Pinpoint the cell where the given text exists, returning its [X, Y] midpoint coordinate. 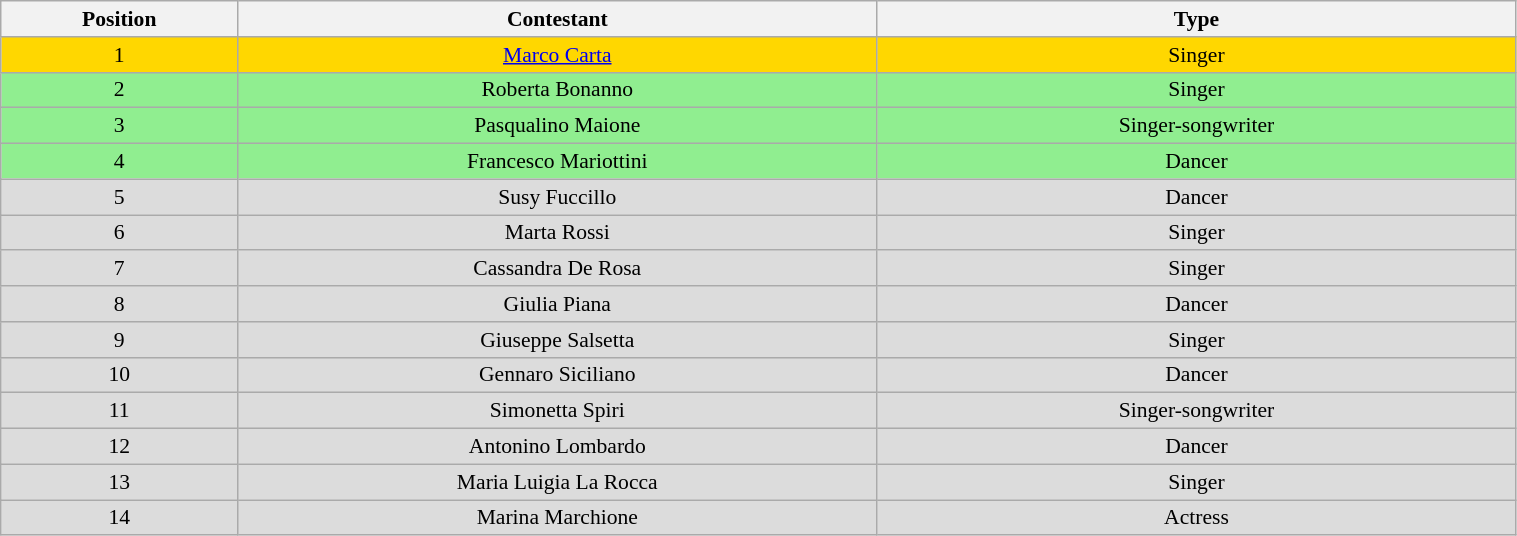
Type [1196, 19]
Cassandra De Rosa [558, 269]
Antonino Lombardo [558, 447]
Simonetta Spiri [558, 411]
1 [120, 55]
Actress [1196, 518]
14 [120, 518]
Giulia Piana [558, 304]
12 [120, 447]
5 [120, 197]
Marco Carta [558, 55]
7 [120, 269]
Contestant [558, 19]
8 [120, 304]
11 [120, 411]
9 [120, 340]
10 [120, 375]
Marta Rossi [558, 233]
Maria Luigia La Rocca [558, 482]
Position [120, 19]
13 [120, 482]
4 [120, 162]
Francesco Mariottini [558, 162]
Pasqualino Maione [558, 126]
3 [120, 126]
Susy Fuccillo [558, 197]
Marina Marchione [558, 518]
Roberta Bonanno [558, 90]
2 [120, 90]
6 [120, 233]
Gennaro Siciliano [558, 375]
Giuseppe Salsetta [558, 340]
